Identify which cell holds the provided text, then report its (x, y) central coordinate. 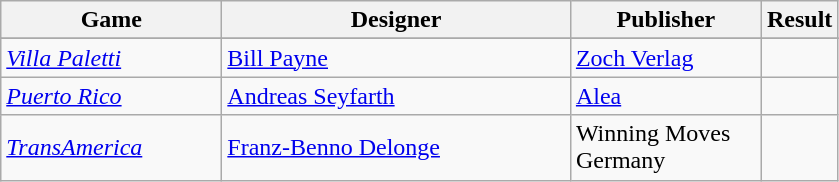
Designer (396, 20)
Result (799, 20)
Andreas Seyfarth (396, 96)
Game (112, 20)
Franz-Benno Delonge (396, 148)
Winning Moves Germany (666, 148)
TransAmerica (112, 148)
Puerto Rico (112, 96)
Alea (666, 96)
Bill Payne (396, 58)
Publisher (666, 20)
Villa Paletti (112, 58)
Zoch Verlag (666, 58)
